Pinpoint the cell where the given text exists, returning its [x, y] midpoint coordinate. 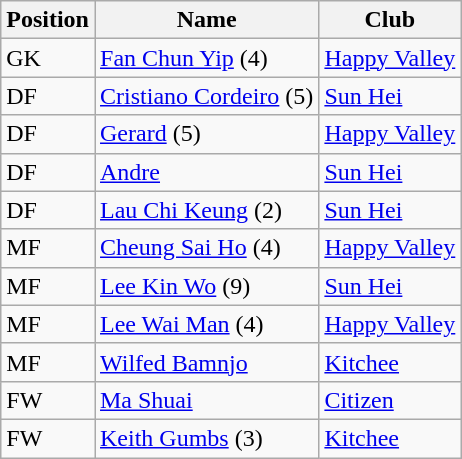
Name [206, 20]
Wilfed Bamnjo [206, 362]
Andre [206, 172]
Lee Wai Man (4) [206, 324]
Position [48, 20]
Cristiano Cordeiro (5) [206, 96]
Ma Shuai [206, 400]
Club [390, 20]
Lee Kin Wo (9) [206, 286]
Keith Gumbs (3) [206, 438]
GK [48, 58]
Citizen [390, 400]
Cheung Sai Ho (4) [206, 248]
Fan Chun Yip (4) [206, 58]
Lau Chi Keung (2) [206, 210]
Gerard (5) [206, 134]
